Extract the [x, y] coordinate from the center of the cell holding the provided text.  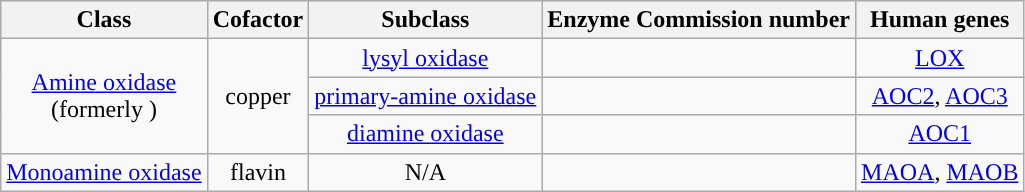
AOC2, AOC3 [940, 96]
LOX [940, 58]
Cofactor [258, 20]
Human genes [940, 20]
AOC1 [940, 134]
Monoamine oxidase [104, 172]
N/A [426, 172]
lysyl oxidase [426, 58]
MAOA, MAOB [940, 172]
Subclass [426, 20]
Amine oxidase(formerly ) [104, 96]
flavin [258, 172]
Class [104, 20]
Enzyme Commission number [699, 20]
copper [258, 96]
primary-amine oxidase [426, 96]
diamine oxidase [426, 134]
